Return the [X, Y] coordinate for the center point of the cell that contains the specified text.  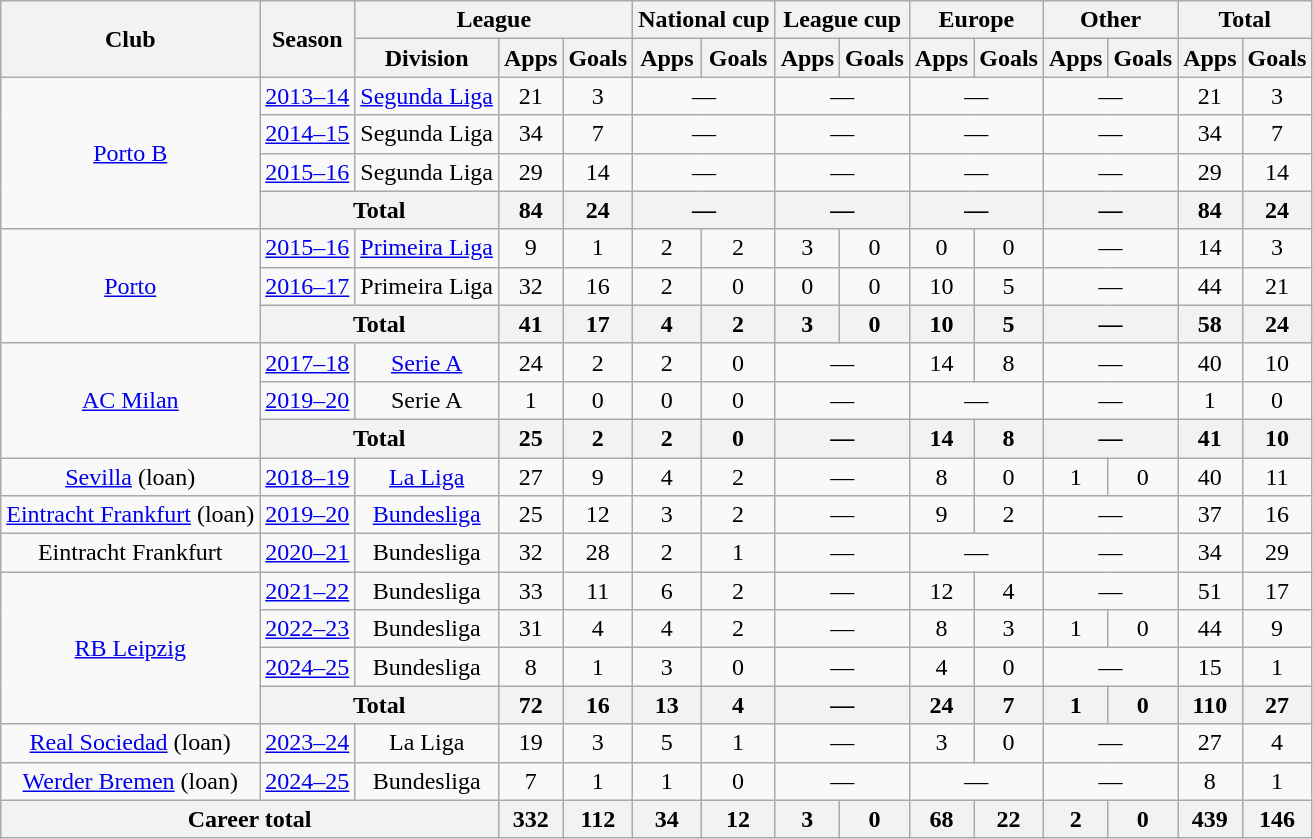
AC Milan [130, 400]
19 [530, 743]
439 [1210, 819]
2023–24 [308, 743]
Eintracht Frankfurt (loan) [130, 515]
110 [1210, 705]
2017–18 [308, 362]
22 [1009, 819]
13 [667, 705]
Season [308, 39]
Porto [130, 286]
Eintracht Frankfurt [130, 553]
146 [1277, 819]
51 [1210, 591]
15 [1210, 667]
2021–22 [308, 591]
2022–23 [308, 629]
68 [941, 819]
2013–14 [308, 96]
Club [130, 39]
2016–17 [308, 286]
31 [530, 629]
37 [1210, 515]
Division [427, 58]
Europe [976, 20]
58 [1210, 324]
Sevilla (loan) [130, 477]
Real Sociedad (loan) [130, 743]
Werder Bremen (loan) [130, 781]
League cup [842, 20]
2018–19 [308, 477]
Other [1110, 20]
National cup [704, 20]
Career total [250, 819]
League [494, 20]
6 [667, 591]
2014–15 [308, 134]
2020–21 [308, 553]
332 [530, 819]
112 [598, 819]
Porto B [130, 153]
72 [530, 705]
33 [530, 591]
28 [598, 553]
RB Leipzig [130, 648]
